Identify which cell holds the provided text, then report its [X, Y] central coordinate. 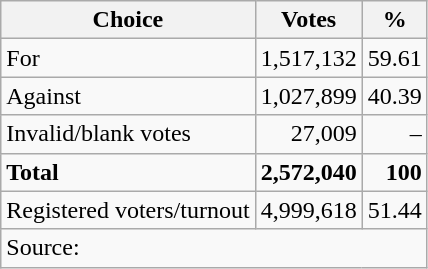
Votes [308, 20]
Source: [214, 248]
1,027,899 [308, 96]
– [394, 134]
Registered voters/turnout [128, 210]
27,009 [308, 134]
4,999,618 [308, 210]
Total [128, 172]
100 [394, 172]
51.44 [394, 210]
59.61 [394, 58]
1,517,132 [308, 58]
% [394, 20]
40.39 [394, 96]
For [128, 58]
Choice [128, 20]
Invalid/blank votes [128, 134]
2,572,040 [308, 172]
Against [128, 96]
